Provide the [X, Y] coordinate of the cell's center where the given text is located.  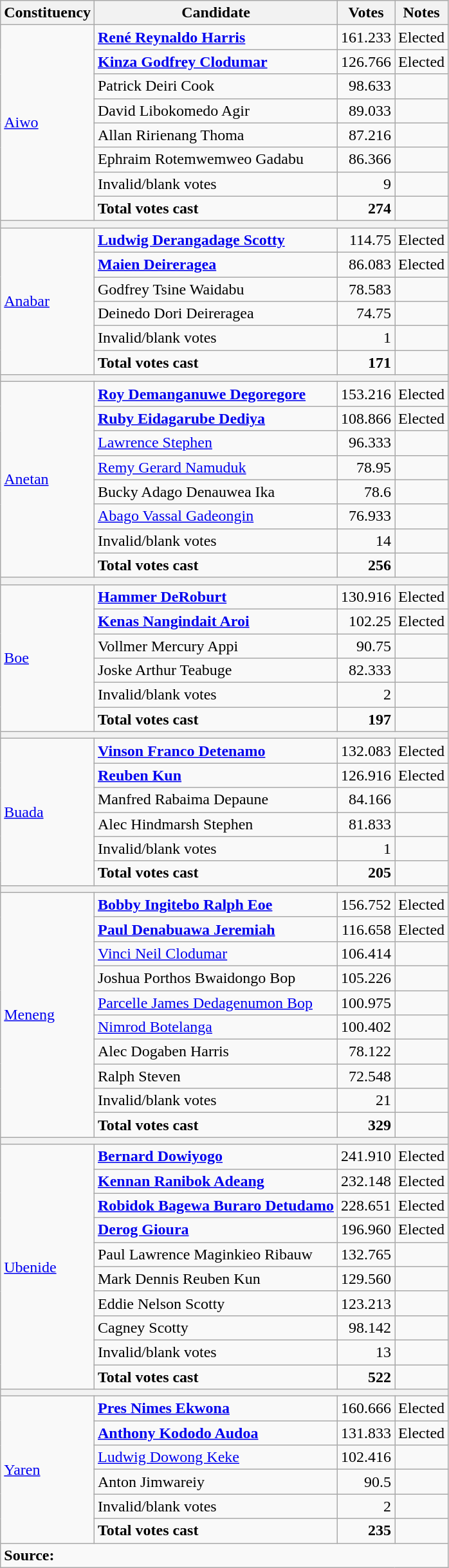
76.933 [365, 516]
Patrick Deiri Cook [215, 86]
98.142 [365, 1328]
87.216 [365, 135]
105.226 [365, 978]
90.75 [365, 646]
Alec Hindmarsh Stephen [215, 824]
126.766 [365, 62]
Lawrence Stephen [215, 443]
98.633 [365, 86]
102.25 [365, 621]
156.752 [365, 905]
522 [365, 1376]
Joske Arthur Teabuge [215, 671]
78.6 [365, 492]
130.916 [365, 597]
21 [365, 1101]
153.216 [365, 394]
78.122 [365, 1052]
Kinza Godfrey Clodumar [215, 62]
Maien Deireragea [215, 264]
Source: [225, 1555]
86.083 [365, 264]
96.333 [365, 443]
329 [365, 1125]
Vollmer Mercury Appi [215, 646]
235 [365, 1531]
196.960 [365, 1230]
108.866 [365, 419]
86.366 [365, 159]
90.5 [365, 1482]
Ruby Eidagarube Dediya [215, 419]
116.658 [365, 929]
Anabar [48, 301]
Pres Nimes Ekwona [215, 1409]
Hammer DeRoburt [215, 597]
Deinedo Dori Deireragea [215, 314]
Bernard Dowiyogo [215, 1157]
232.148 [365, 1181]
Alec Dogaben Harris [215, 1052]
160.666 [365, 1409]
171 [365, 363]
Bobby Ingitebo Ralph Eoe [215, 905]
123.213 [365, 1303]
106.414 [365, 953]
89.033 [365, 111]
100.975 [365, 1002]
132.765 [365, 1254]
197 [365, 719]
Reuben Kun [215, 775]
114.75 [365, 240]
Boe [48, 658]
205 [365, 873]
Nimrod Botelanga [215, 1027]
Godfrey Tsine Waidabu [215, 289]
Vinson Franco Detenamo [215, 751]
132.083 [365, 751]
Roy Demanganuwe Degoregore [215, 394]
256 [365, 565]
Anton Jimwareiy [215, 1482]
Kennan Ranibok Adeang [215, 1181]
Meneng [48, 1014]
100.402 [365, 1027]
Candidate [215, 13]
Bucky Adago Denauwea Ika [215, 492]
Derog Gioura [215, 1230]
129.560 [365, 1279]
241.910 [365, 1157]
Ephraim Rotemwemweo Gadabu [215, 159]
14 [365, 541]
102.416 [365, 1457]
Manfred Rabaima Depaune [215, 800]
Joshua Porthos Bwaidongo Bop [215, 978]
Buada [48, 812]
Kenas Nangindait Aroi [215, 621]
274 [365, 208]
Aiwo [48, 123]
72.548 [365, 1076]
81.833 [365, 824]
9 [365, 184]
Paul Denabuawa Jeremiah [215, 929]
Abago Vassal Gadeongin [215, 516]
Ludwig Dowong Keke [215, 1457]
Notes [422, 13]
228.651 [365, 1205]
Anthony Kododo Audoa [215, 1433]
126.916 [365, 775]
Vinci Neil Clodumar [215, 953]
Yaren [48, 1470]
Cagney Scotty [215, 1328]
82.333 [365, 671]
161.233 [365, 37]
13 [365, 1352]
Mark Dennis Reuben Kun [215, 1279]
René Reynaldo Harris [215, 37]
Ludwig Derangadage Scotty [215, 240]
78.583 [365, 289]
Paul Lawrence Maginkieo Ribauw [215, 1254]
Anetan [48, 480]
131.833 [365, 1433]
David Libokomedo Agir [215, 111]
Eddie Nelson Scotty [215, 1303]
Remy Gerard Namuduk [215, 467]
Robidok Bagewa Buraro Detudamo [215, 1205]
78.95 [365, 467]
Parcelle James Dedagenumon Bop [215, 1002]
Constituency [48, 13]
74.75 [365, 314]
Ralph Steven [215, 1076]
84.166 [365, 800]
Allan Ririenang Thoma [215, 135]
Votes [365, 13]
Ubenide [48, 1266]
